Locate the cell with the specified text and output its [x, y] center coordinate. 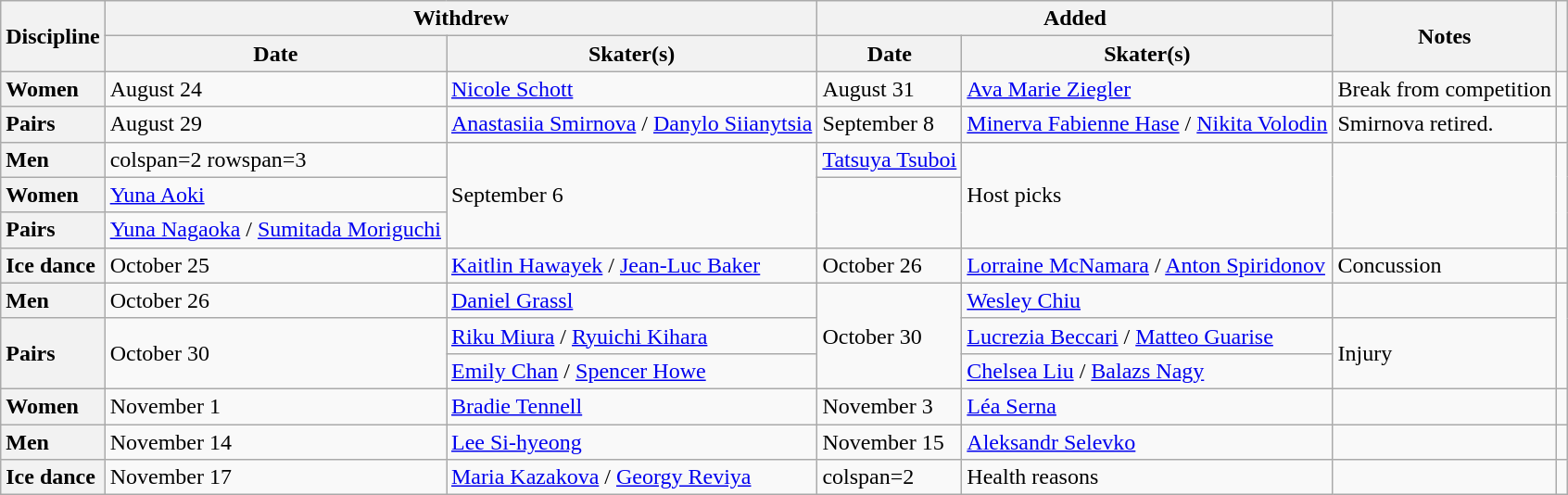
Maria Kazakova / Georgy Reviya [632, 477]
August 31 [890, 89]
August 24 [275, 89]
Injury [1445, 353]
November 1 [275, 406]
colspan=2 rowspan=3 [275, 159]
Lee Si-hyeong [632, 442]
Added [1075, 19]
Bradie Tennell [632, 406]
Health reasons [1147, 477]
Wesley Chiu [1147, 300]
Nicole Schott [632, 89]
November 3 [890, 406]
Notes [1445, 36]
Withdrew [462, 19]
Daniel Grassl [632, 300]
Concussion [1445, 265]
Ava Marie Ziegler [1147, 89]
Lorraine McNamara / Anton Spiridonov [1147, 265]
Anastasiia Smirnova / Danylo Siianytsia [632, 124]
Smirnova retired. [1445, 124]
colspan=2 [890, 477]
October 25 [275, 265]
Kaitlin Hawayek / Jean-Luc Baker [632, 265]
Tatsuya Tsuboi [890, 159]
August 29 [275, 124]
September 8 [890, 124]
Aleksandr Selevko [1147, 442]
Lucrezia Beccari / Matteo Guarise [1147, 336]
Break from competition [1445, 89]
Riku Miura / Ryuichi Kihara [632, 336]
November 15 [890, 442]
Chelsea Liu / Balazs Nagy [1147, 371]
September 6 [632, 195]
November 17 [275, 477]
Minerva Fabienne Hase / Nikita Volodin [1147, 124]
Discipline [53, 36]
Yuna Nagaoka / Sumitada Moriguchi [275, 230]
Léa Serna [1147, 406]
Emily Chan / Spencer Howe [632, 371]
November 14 [275, 442]
Host picks [1147, 195]
Yuna Aoki [275, 195]
